Return the (x, y) coordinate for the center point of the cell that contains the specified text.  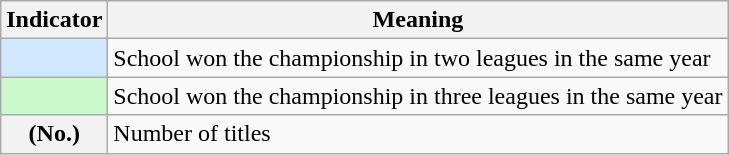
Indicator (54, 20)
Number of titles (418, 134)
School won the championship in two leagues in the same year (418, 58)
(No.) (54, 134)
Meaning (418, 20)
School won the championship in three leagues in the same year (418, 96)
